Provide the [x, y] coordinate of the cell's center where the given text is located.  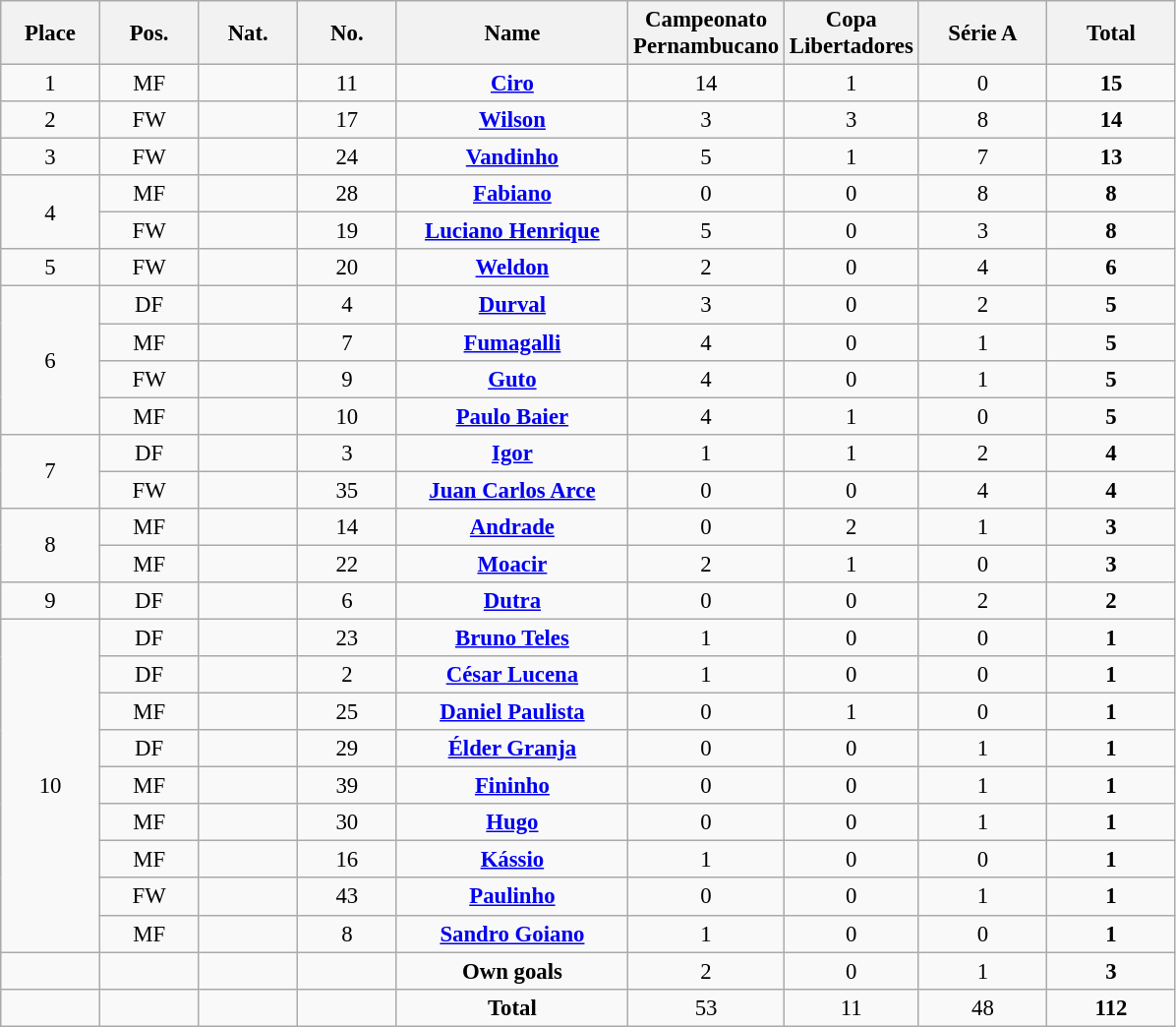
Own goals [512, 971]
48 [983, 1007]
Vandinho [512, 157]
Dutra [512, 601]
Andrade [512, 527]
Fininho [512, 786]
Wilson [512, 120]
Sandro Goiano [512, 934]
Hugo [512, 822]
Campeonato Pernambucano [706, 33]
22 [348, 564]
César Lucena [512, 675]
29 [348, 749]
23 [348, 637]
112 [1111, 1007]
Durval [512, 305]
39 [348, 786]
Juan Carlos Arce [512, 490]
Élder Granja [512, 749]
15 [1111, 84]
35 [348, 490]
Ciro [512, 84]
Place [51, 33]
43 [348, 897]
28 [348, 194]
Moacir [512, 564]
24 [348, 157]
30 [348, 822]
Paulinho [512, 897]
Copa Libertadores [852, 33]
13 [1111, 157]
19 [348, 231]
Paulo Baier [512, 416]
25 [348, 712]
Luciano Henrique [512, 231]
Bruno Teles [512, 637]
Série A [983, 33]
Kássio [512, 860]
Pos. [149, 33]
Igor [512, 453]
Name [512, 33]
Fumagalli [512, 342]
Guto [512, 379]
20 [348, 269]
Weldon [512, 269]
No. [348, 33]
17 [348, 120]
53 [706, 1007]
Nat. [248, 33]
Daniel Paulista [512, 712]
Fabiano [512, 194]
16 [348, 860]
